From the cell containing the given text, extract its center point as [X, Y] coordinate. 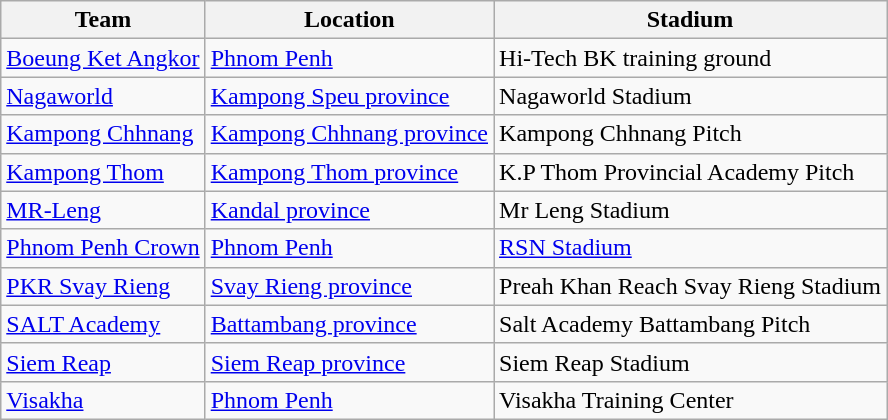
Kampong Chhnang province [349, 134]
Battambang province [349, 324]
Nagaworld [103, 96]
Salt Academy Battambang Pitch [690, 324]
Siem Reap province [349, 362]
Siem Reap Stadium [690, 362]
Svay Rieng province [349, 286]
Team [103, 20]
RSN Stadium [690, 248]
SALT Academy [103, 324]
Kampong Speu province [349, 96]
Kampong Thom province [349, 172]
Preah Khan Reach Svay Rieng Stadium [690, 286]
Kandal province [349, 210]
Siem Reap [103, 362]
MR-Leng [103, 210]
Kampong Chhnang [103, 134]
Stadium [690, 20]
Kampong Thom [103, 172]
Boeung Ket Angkor [103, 58]
Visakha Training Center [690, 400]
Phnom Penh Crown [103, 248]
Visakha [103, 400]
Kampong Chhnang Pitch [690, 134]
K.P Thom Provincial Academy Pitch [690, 172]
Location [349, 20]
PKR Svay Rieng [103, 286]
Nagaworld Stadium [690, 96]
Hi-Tech BK training ground [690, 58]
Mr Leng Stadium [690, 210]
